Return (x, y) of the center of cell containing provided text 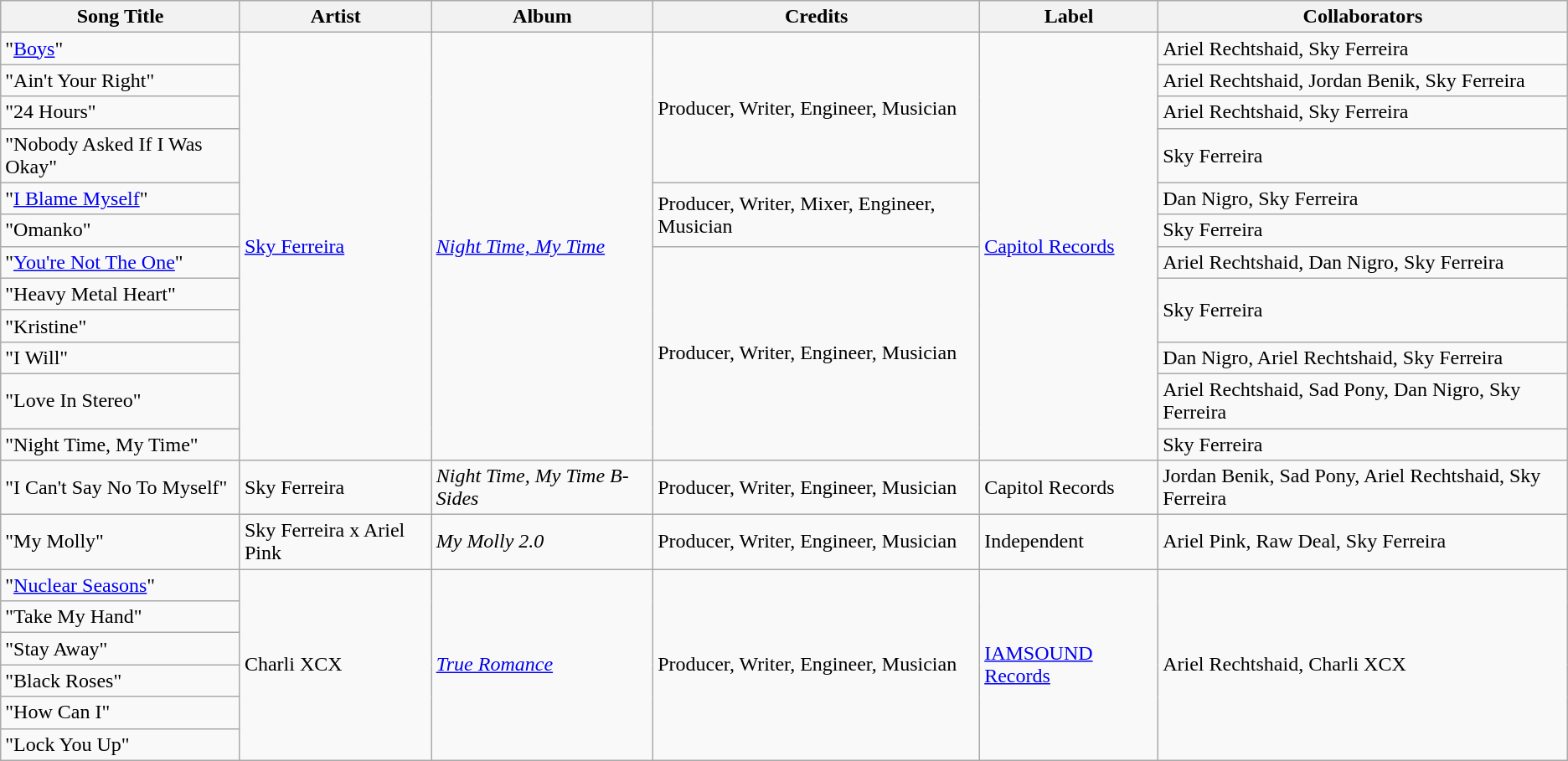
"Nobody Asked If I Was Okay" (121, 156)
Night Time, My Time (542, 246)
Jordan Benik, Sad Pony, Ariel Rechtshaid, Sky Ferreira (1364, 487)
Song Title (121, 17)
Producer, Writer, Mixer, Engineer, Musician (817, 214)
Night Time, My Time B-Sides (542, 487)
"Take My Hand" (121, 617)
Collaborators (1364, 17)
"Kristine" (121, 326)
True Romance (542, 665)
IAMSOUND Records (1069, 665)
"24 Hours" (121, 112)
Charli XCX (335, 665)
"Ain't Your Right" (121, 80)
Ariel Rechtshaid, Dan Nigro, Sky Ferreira (1364, 262)
Artist (335, 17)
"My Molly" (121, 542)
"Heavy Metal Heart" (121, 294)
"Lock You Up" (121, 744)
Independent (1069, 542)
"Stay Away" (121, 649)
"How Can I" (121, 712)
"Nuclear Seasons" (121, 585)
Ariel Rechtshaid, Jordan Benik, Sky Ferreira (1364, 80)
My Molly 2.0 (542, 542)
"Black Roses" (121, 681)
Ariel Rechtshaid, Charli XCX (1364, 665)
"I Can't Say No To Myself" (121, 487)
"You're Not The One" (121, 262)
Label (1069, 17)
"Night Time, My Time" (121, 445)
Ariel Rechtshaid, Sad Pony, Dan Nigro, Sky Ferreira (1364, 400)
"I Will" (121, 357)
Sky Ferreira x Ariel Pink (335, 542)
Album (542, 17)
Dan Nigro, Ariel Rechtshaid, Sky Ferreira (1364, 357)
"Omanko" (121, 230)
Credits (817, 17)
Dan Nigro, Sky Ferreira (1364, 198)
Ariel Pink, Raw Deal, Sky Ferreira (1364, 542)
"Love In Stereo" (121, 400)
"I Blame Myself" (121, 198)
"Boys" (121, 49)
